Output the (X, Y) coordinate of the center of the cell containing the given text.  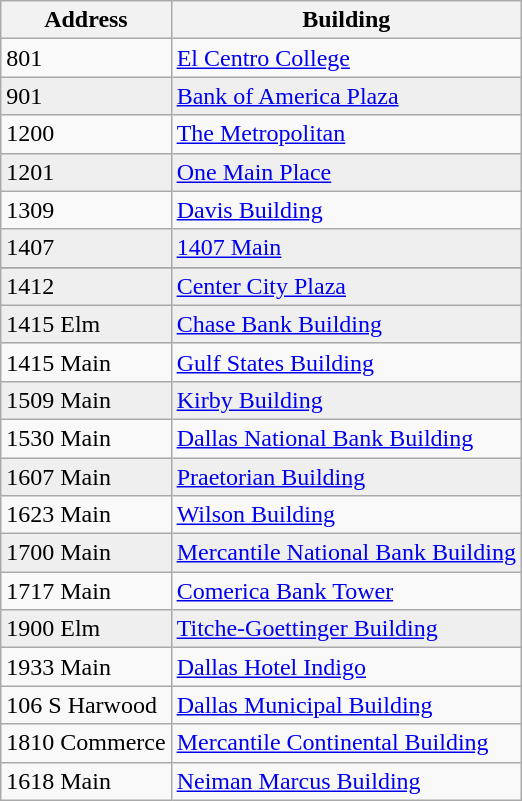
801 (86, 58)
1415 Main (86, 362)
Address (86, 20)
901 (86, 96)
Wilson Building (346, 515)
106 S Harwood (86, 705)
El Centro College (346, 58)
1412 (86, 286)
1530 Main (86, 438)
1201 (86, 172)
Bank of America Plaza (346, 96)
One Main Place (346, 172)
Davis Building (346, 210)
Mercantile National Bank Building (346, 553)
1717 Main (86, 591)
Dallas National Bank Building (346, 438)
Mercantile Continental Building (346, 743)
1623 Main (86, 515)
1407 (86, 248)
The Metropolitan (346, 134)
1509 Main (86, 400)
1933 Main (86, 667)
Center City Plaza (346, 286)
1900 Elm (86, 629)
Neiman Marcus Building (346, 781)
1407 Main (346, 248)
Praetorian Building (346, 477)
Dallas Municipal Building (346, 705)
1200 (86, 134)
Chase Bank Building (346, 324)
Dallas Hotel Indigo (346, 667)
1607 Main (86, 477)
Gulf States Building (346, 362)
Comerica Bank Tower (346, 591)
Kirby Building (346, 400)
1810 Commerce (86, 743)
1415 Elm (86, 324)
1309 (86, 210)
Titche-Goettinger Building (346, 629)
1618 Main (86, 781)
1700 Main (86, 553)
Building (346, 20)
